Return the (X, Y) coordinate for the center point of the cell that contains the specified text.  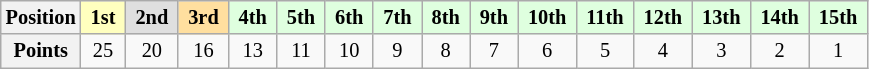
1 (838, 51)
14th (779, 17)
6th (349, 17)
15th (838, 17)
2nd (152, 17)
5 (604, 51)
10th (547, 17)
11th (604, 17)
4th (253, 17)
20 (152, 51)
12th (663, 17)
5th (301, 17)
Position (41, 17)
9 (397, 51)
Points (41, 51)
25 (104, 51)
7 (494, 51)
4 (663, 51)
8 (446, 51)
6 (547, 51)
10 (349, 51)
16 (203, 51)
7th (397, 17)
8th (446, 17)
11 (301, 51)
9th (494, 17)
3 (721, 51)
13 (253, 51)
2 (779, 51)
13th (721, 17)
3rd (203, 17)
1st (104, 17)
